Return [x, y] of the center of cell containing provided text 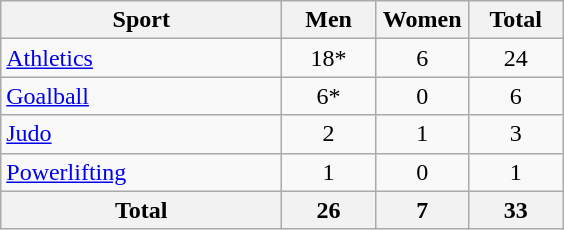
Goalball [142, 96]
Judo [142, 134]
24 [516, 58]
26 [329, 210]
Sport [142, 20]
6* [329, 96]
Women [422, 20]
Powerlifting [142, 172]
Men [329, 20]
33 [516, 210]
18* [329, 58]
3 [516, 134]
7 [422, 210]
2 [329, 134]
Athletics [142, 58]
